Extract the (X, Y) coordinate from the center of the cell holding the provided text.  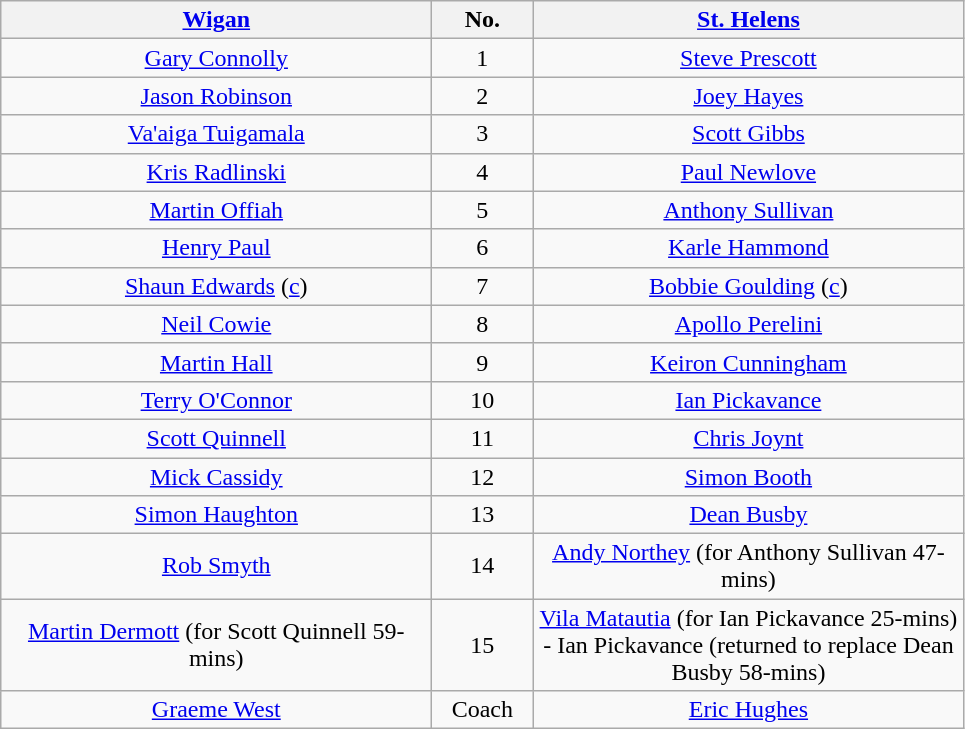
Bobbie Goulding (c) (748, 286)
Mick Cassidy (216, 477)
Kris Radlinski (216, 172)
4 (482, 172)
6 (482, 248)
14 (482, 566)
Andy Northey (for Anthony Sullivan 47-mins) (748, 566)
St. Helens (748, 20)
Dean Busby (748, 515)
Jason Robinson (216, 96)
Coach (482, 710)
Rob Smyth (216, 566)
11 (482, 438)
5 (482, 210)
3 (482, 134)
7 (482, 286)
Karle Hammond (748, 248)
No. (482, 20)
Simon Haughton (216, 515)
Va'aiga Tuigamala (216, 134)
1 (482, 58)
Gary Connolly (216, 58)
Paul Newlove (748, 172)
Simon Booth (748, 477)
Scott Gibbs (748, 134)
2 (482, 96)
Steve Prescott (748, 58)
Apollo Perelini (748, 324)
Ian Pickavance (748, 400)
Scott Quinnell (216, 438)
12 (482, 477)
Joey Hayes (748, 96)
Wigan (216, 20)
Anthony Sullivan (748, 210)
9 (482, 362)
Martin Dermott (for Scott Quinnell 59-mins) (216, 645)
10 (482, 400)
Martin Offiah (216, 210)
Vila Matautia (for Ian Pickavance 25-mins) - Ian Pickavance (returned to replace Dean Busby 58-mins) (748, 645)
13 (482, 515)
15 (482, 645)
Neil Cowie (216, 324)
Shaun Edwards (c) (216, 286)
Martin Hall (216, 362)
Terry O'Connor (216, 400)
Henry Paul (216, 248)
8 (482, 324)
Graeme West (216, 710)
Eric Hughes (748, 710)
Keiron Cunningham (748, 362)
Chris Joynt (748, 438)
